Provide the (x, y) coordinate of the cell's center where the given text is located.  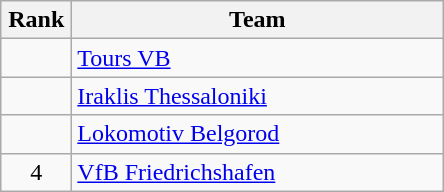
Iraklis Thessaloniki (258, 96)
Team (258, 20)
VfB Friedrichshafen (258, 172)
Rank (36, 20)
Tours VB (258, 58)
4 (36, 172)
Lokomotiv Belgorod (258, 134)
